Detect which cell encompasses the target text, then output its (X, Y) center coordinate. 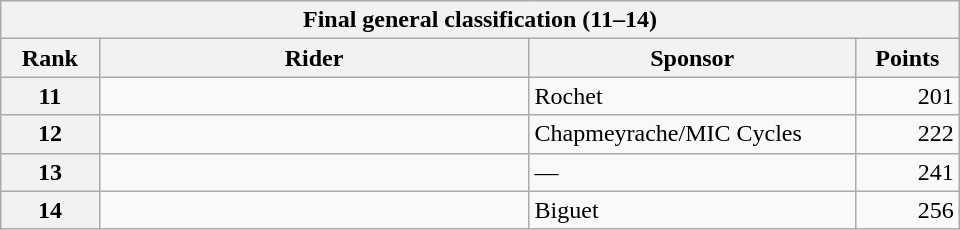
Final general classification (11–14) (480, 20)
Points (907, 58)
201 (907, 96)
256 (907, 210)
Biguet (692, 210)
222 (907, 134)
Chapmeyrache/MIC Cycles (692, 134)
Rank (50, 58)
13 (50, 172)
11 (50, 96)
14 (50, 210)
Sponsor (692, 58)
Rochet (692, 96)
Rider (314, 58)
12 (50, 134)
— (692, 172)
241 (907, 172)
